Locate the cell with the specified text and output its (X, Y) center coordinate. 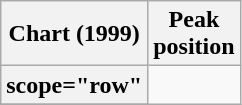
scope="row" (74, 85)
Chart (1999) (74, 34)
Peakposition (194, 34)
